From the cell containing the given text, extract its center point as [X, Y] coordinate. 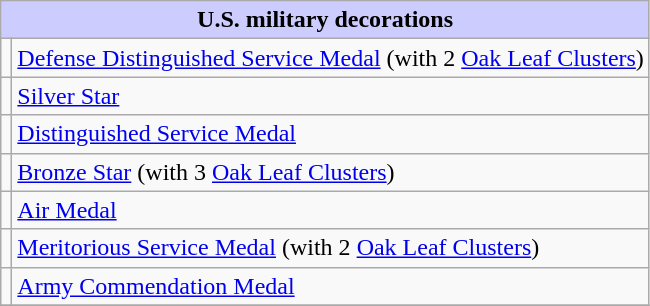
Defense Distinguished Service Medal (with 2 Oak Leaf Clusters) [331, 58]
Silver Star [331, 96]
Distinguished Service Medal [331, 134]
Bronze Star (with 3 Oak Leaf Clusters) [331, 172]
Meritorious Service Medal (with 2 Oak Leaf Clusters) [331, 248]
Army Commendation Medal [331, 286]
Air Medal [331, 210]
U.S. military decorations [326, 20]
